Detect which cell encompasses the target text, then output its (X, Y) center coordinate. 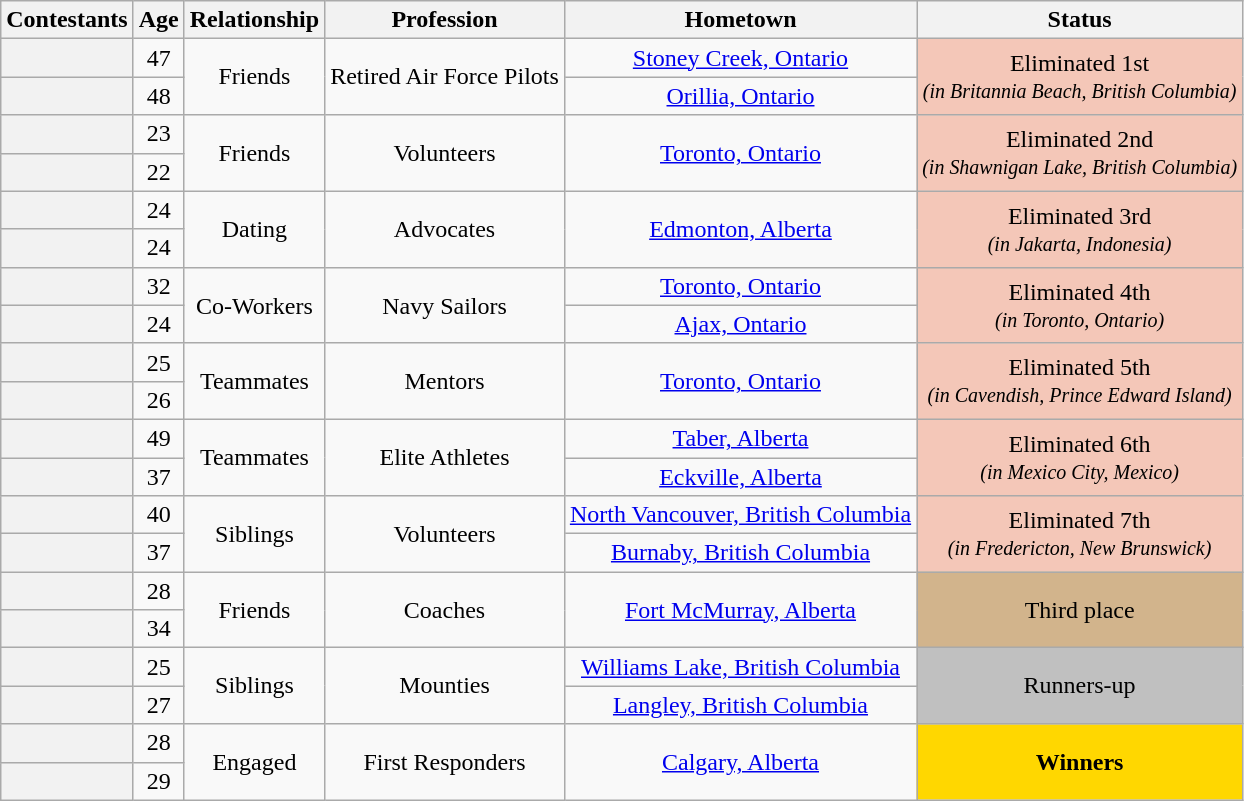
Runners-up (1080, 686)
Eliminated 6th(in Mexico City, Mexico) (1080, 457)
Taber, Alberta (740, 438)
Elite Athletes (445, 457)
48 (158, 96)
Fort McMurray, Alberta (740, 610)
Edmonton, Alberta (740, 229)
26 (158, 400)
47 (158, 58)
Eliminated 2nd(in Shawnigan Lake, British Columbia) (1080, 153)
Dating (254, 229)
Mentors (445, 381)
Coaches (445, 610)
Mounties (445, 686)
32 (158, 286)
Navy Sailors (445, 305)
23 (158, 134)
Eliminated 4th(in Toronto, Ontario) (1080, 305)
Winners (1080, 762)
Stoney Creek, Ontario (740, 58)
Eckville, Alberta (740, 477)
Calgary, Alberta (740, 762)
North Vancouver, British Columbia (740, 515)
Third place (1080, 610)
Profession (445, 20)
34 (158, 629)
Burnaby, British Columbia (740, 553)
Eliminated 3rd(in Jakarta, Indonesia) (1080, 229)
Engaged (254, 762)
40 (158, 515)
Hometown (740, 20)
27 (158, 705)
Co-Workers (254, 305)
Langley, British Columbia (740, 705)
Contestants (67, 20)
Status (1080, 20)
Williams Lake, British Columbia (740, 667)
Ajax, Ontario (740, 324)
Advocates (445, 229)
Age (158, 20)
Eliminated 5th(in Cavendish, Prince Edward Island) (1080, 381)
Eliminated 7th(in Fredericton, New Brunswick) (1080, 534)
29 (158, 781)
Eliminated 1st(in Britannia Beach, British Columbia) (1080, 77)
Retired Air Force Pilots (445, 77)
49 (158, 438)
22 (158, 172)
Relationship (254, 20)
Orillia, Ontario (740, 96)
First Responders (445, 762)
